Identify which cell holds the provided text, then report its [x, y] central coordinate. 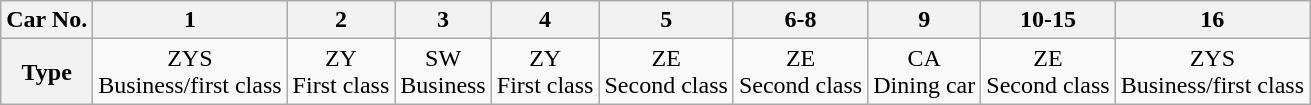
SWBusiness [443, 72]
1 [190, 20]
3 [443, 20]
CADining car [924, 72]
9 [924, 20]
Type [47, 72]
Car No. [47, 20]
10-15 [1048, 20]
5 [666, 20]
6-8 [800, 20]
16 [1212, 20]
4 [545, 20]
2 [341, 20]
